Provide the (x, y) coordinate of the cell's center where the given text is located.  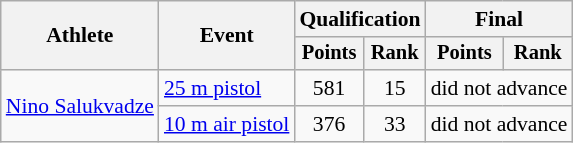
Event (226, 36)
Qualification (360, 19)
Athlete (80, 36)
25 m pistol (226, 88)
33 (395, 124)
15 (395, 88)
376 (328, 124)
Nino Salukvadze (80, 106)
581 (328, 88)
Final (500, 19)
10 m air pistol (226, 124)
